For the text-containing cell, return its midpoint in [x, y] coordinate format. 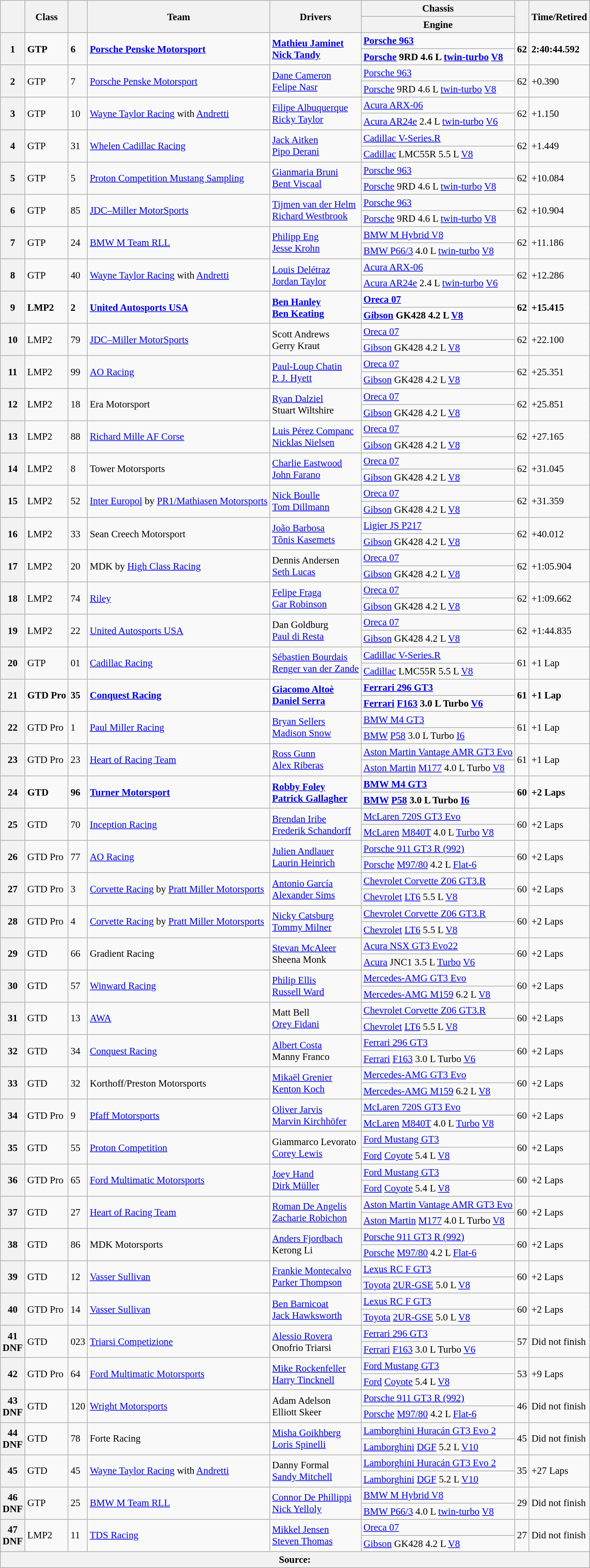
Richard Mille AF Corse [179, 437]
19 [13, 631]
+12.286 [559, 275]
43DNF [13, 1406]
MDK by High Class Racing [179, 566]
Ross Gunn Alex Riberas [315, 760]
+1.150 [559, 113]
Ligier JS P217 [438, 526]
+27 Laps [559, 1471]
Dane Cameron Felipe Nasr [315, 81]
Dan Goldburg Paul di Resta [315, 631]
88 [78, 437]
Robby Foley Patrick Gallagher [315, 792]
28 [13, 922]
Acura NSX GT3 Evo22 [438, 946]
39 [13, 1277]
+25.851 [559, 404]
79 [78, 340]
Philip Ellis Russell Ward [315, 986]
Turner Motorsport [179, 792]
+0.390 [559, 81]
Anders Fjordbach Kerong Li [315, 1245]
Scott Andrews Gerry Kraut [315, 340]
Dennis Andersen Seth Lucas [315, 566]
Gianmaria Bruni Bent Viscaal [315, 178]
Misha Goikhberg Loris Spinelli [315, 1438]
01 [78, 663]
Inception Racing [179, 824]
Ryan Dalziel Stuart Wiltshire [315, 404]
Proton Competition Mustang Sampling [179, 178]
Roman De Angelis Zacharie Robichon [315, 1212]
47DNF [13, 1535]
+10.084 [559, 178]
66 [78, 953]
Class [46, 16]
Alessio Rovera Onofrio Triarsi [315, 1342]
Team [179, 16]
53 [522, 1374]
21 [13, 695]
Forte Racing [179, 1438]
Felipe Fraga Gar Robinson [315, 598]
17 [13, 566]
Giacomo Altoè Daniel Serra [315, 695]
Matt Bell Orey Fidani [315, 1019]
42 [13, 1374]
Pfaff Motorsports [179, 1115]
30 [13, 986]
38 [13, 1245]
Era Motorsport [179, 404]
João Barbosa Tõnis Kasemets [315, 534]
Jack Aitken Pipo Derani [315, 146]
Connor De Phillippi Nick Yelloly [315, 1504]
Chassis [438, 9]
+1.449 [559, 146]
74 [78, 598]
Mike Rockenfeller Harry Tincknell [315, 1374]
Korthoff/Preston Motorsports [179, 1083]
+1:09.662 [559, 598]
2:40:44.592 [559, 49]
96 [78, 792]
Riley [179, 598]
86 [78, 1245]
Cadillac Racing [179, 663]
Sean Creech Motorsport [179, 534]
Inter Europol by PR1/Mathiasen Motorsports [179, 501]
85 [78, 211]
Louis Delétraz Jordan Taylor [315, 275]
70 [78, 824]
36 [13, 1180]
Charlie Eastwood John Farano [315, 469]
77 [78, 857]
+31.359 [559, 501]
Frankie Montecalvo Parker Thompson [315, 1277]
64 [78, 1374]
Acura JNC1 3.5 L Turbo V6 [438, 962]
99 [78, 372]
+1:44.835 [559, 631]
+40.012 [559, 534]
65 [78, 1180]
+10.904 [559, 211]
Oliver Jarvis Marvin Kirchhöfer [315, 1115]
Julien Andlauer Laurin Heinrich [315, 857]
+15.415 [559, 308]
Nick Boulle Tom Dillmann [315, 501]
44DNF [13, 1438]
MDK Motorsports [179, 1245]
Adam Adelson Elliott Skeer [315, 1406]
Giammarco Levorato Corey Lewis [315, 1148]
Filipe Albuquerque Ricky Taylor [315, 113]
55 [78, 1148]
Bryan Sellers Madison Snow [315, 727]
Drivers [315, 16]
Brendan Iribe Frederik Schandorff [315, 824]
Antonio García Alexander Sims [315, 889]
Philipp Eng Jesse Krohn [315, 242]
Mikkel Jensen Steven Thomas [315, 1535]
Luis Pérez Companc Nicklas Nielsen [315, 437]
Sébastien Bourdais Renger van der Zande [315, 663]
Winward Racing [179, 986]
Paul Miller Racing [179, 727]
+9 Laps [559, 1374]
Wright Motorsports [179, 1406]
Time/Retired [559, 16]
Proton Competition [179, 1148]
TDS Racing [179, 1535]
Stevan McAleer Sheena Monk [315, 953]
Joey Hand Dirk Müller [315, 1180]
Mikaël Grenier Kenton Koch [315, 1083]
+1:05.904 [559, 566]
Mathieu Jaminet Nick Tandy [315, 49]
Tijmen van der Helm Richard Westbrook [315, 211]
Engine [438, 25]
AWA [179, 1019]
Gradient Racing [179, 953]
16 [13, 534]
+31.045 [559, 469]
Albert Costa Manny Franco [315, 1050]
+27.165 [559, 437]
46DNF [13, 1504]
Ben Hanley Ben Keating [315, 308]
Paul-Loup Chatin P. J. Hyett [315, 372]
+25.351 [559, 372]
Source: [295, 1560]
Tower Motorsports [179, 469]
+11.186 [559, 242]
41DNF [13, 1342]
26 [13, 857]
Nicky Catsburg Tommy Milner [315, 922]
120 [78, 1406]
Ben Barnicoat Jack Hawksworth [315, 1309]
023 [78, 1342]
15 [13, 501]
Triarsi Competizione [179, 1342]
52 [78, 501]
+22.100 [559, 340]
Whelen Cadillac Racing [179, 146]
Danny Formal Sandy Mitchell [315, 1471]
78 [78, 1438]
37 [13, 1212]
46 [522, 1406]
